Capture the cell that displays the provided text and extract its (X, Y) central coordinate. 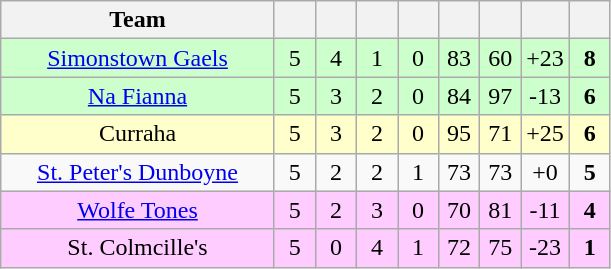
Na Fianna (138, 96)
Team (138, 20)
83 (460, 58)
St. Peter's Dunboyne (138, 172)
Wolfe Tones (138, 210)
-11 (546, 210)
Simonstown Gaels (138, 58)
84 (460, 96)
St. Colmcille's (138, 248)
95 (460, 134)
+0 (546, 172)
8 (590, 58)
97 (500, 96)
72 (460, 248)
75 (500, 248)
-13 (546, 96)
70 (460, 210)
60 (500, 58)
+25 (546, 134)
81 (500, 210)
71 (500, 134)
-23 (546, 248)
+23 (546, 58)
Curraha (138, 134)
